Find where the given text appears and provide that cell's center as (x, y) coordinate. 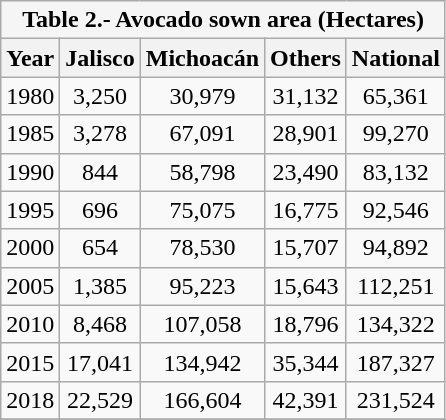
1990 (30, 172)
Michoacán (202, 58)
78,530 (202, 248)
1985 (30, 134)
35,344 (306, 362)
187,327 (396, 362)
8,468 (100, 324)
2015 (30, 362)
22,529 (100, 400)
3,250 (100, 96)
58,798 (202, 172)
112,251 (396, 286)
Others (306, 58)
65,361 (396, 96)
231,524 (396, 400)
696 (100, 210)
3,278 (100, 134)
42,391 (306, 400)
2000 (30, 248)
166,604 (202, 400)
654 (100, 248)
83,132 (396, 172)
31,132 (306, 96)
28,901 (306, 134)
134,942 (202, 362)
18,796 (306, 324)
16,775 (306, 210)
99,270 (396, 134)
134,322 (396, 324)
National (396, 58)
Year (30, 58)
95,223 (202, 286)
2010 (30, 324)
15,643 (306, 286)
107,058 (202, 324)
75,075 (202, 210)
2018 (30, 400)
30,979 (202, 96)
94,892 (396, 248)
23,490 (306, 172)
2005 (30, 286)
67,091 (202, 134)
844 (100, 172)
92,546 (396, 210)
Jalisco (100, 58)
15,707 (306, 248)
Table 2.- Avocado sown area (Hectares) (224, 20)
1,385 (100, 286)
17,041 (100, 362)
1995 (30, 210)
1980 (30, 96)
